Extract the (X, Y) coordinate from the center of the cell holding the provided text.  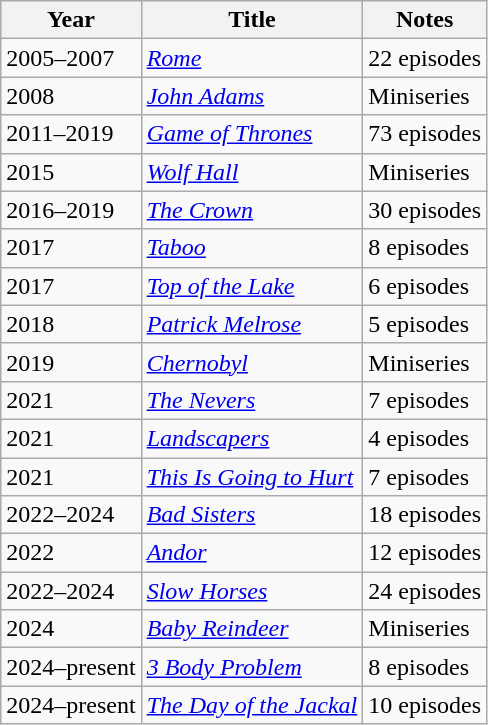
Taboo (252, 248)
The Nevers (252, 400)
2024 (71, 629)
12 episodes (425, 553)
4 episodes (425, 438)
Game of Thrones (252, 134)
5 episodes (425, 324)
2022 (71, 553)
The Day of the Jackal (252, 705)
3 Body Problem (252, 667)
The Crown (252, 210)
Chernobyl (252, 362)
30 episodes (425, 210)
2019 (71, 362)
Wolf Hall (252, 172)
This Is Going to Hurt (252, 477)
Baby Reindeer (252, 629)
2008 (71, 96)
Landscapers (252, 438)
John Adams (252, 96)
6 episodes (425, 286)
Bad Sisters (252, 515)
2005–2007 (71, 58)
Year (71, 20)
Rome (252, 58)
2018 (71, 324)
73 episodes (425, 134)
10 episodes (425, 705)
Patrick Melrose (252, 324)
18 episodes (425, 515)
2016–2019 (71, 210)
Top of the Lake (252, 286)
2015 (71, 172)
2011–2019 (71, 134)
22 episodes (425, 58)
Slow Horses (252, 591)
24 episodes (425, 591)
Andor (252, 553)
Notes (425, 20)
Title (252, 20)
